Detect which cell encompasses the target text, then output its (x, y) center coordinate. 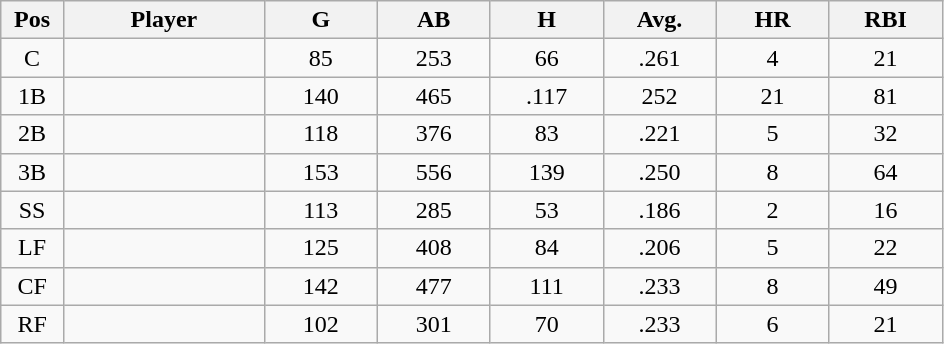
142 (320, 286)
.250 (660, 172)
81 (886, 96)
84 (546, 248)
G (320, 20)
556 (434, 172)
16 (886, 210)
301 (434, 324)
139 (546, 172)
3B (32, 172)
2 (772, 210)
C (32, 58)
HR (772, 20)
253 (434, 58)
Pos (32, 20)
252 (660, 96)
113 (320, 210)
H (546, 20)
SS (32, 210)
285 (434, 210)
49 (886, 286)
477 (434, 286)
.221 (660, 134)
83 (546, 134)
4 (772, 58)
RBI (886, 20)
85 (320, 58)
125 (320, 248)
53 (546, 210)
64 (886, 172)
LF (32, 248)
111 (546, 286)
102 (320, 324)
66 (546, 58)
.117 (546, 96)
465 (434, 96)
.206 (660, 248)
408 (434, 248)
22 (886, 248)
Avg. (660, 20)
CF (32, 286)
.186 (660, 210)
32 (886, 134)
6 (772, 324)
.261 (660, 58)
140 (320, 96)
118 (320, 134)
153 (320, 172)
1B (32, 96)
RF (32, 324)
376 (434, 134)
2B (32, 134)
70 (546, 324)
AB (434, 20)
Player (164, 20)
